Find where the given text appears and provide that cell's center as [X, Y] coordinate. 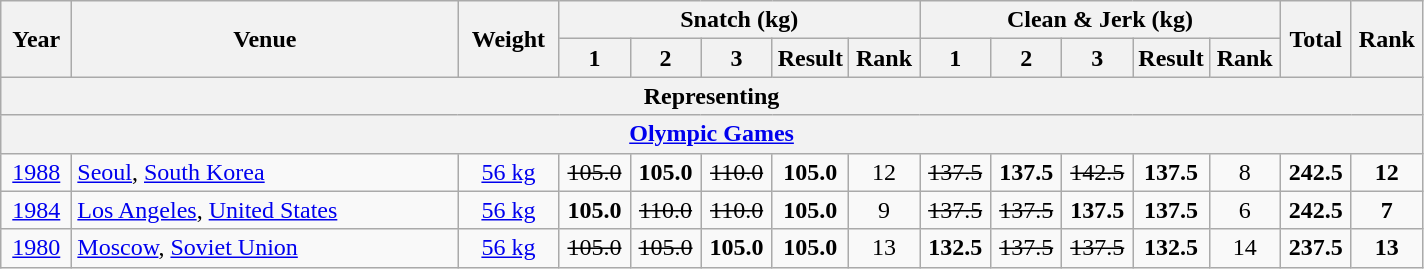
Moscow, Soviet Union [265, 248]
Venue [265, 39]
Seoul, South Korea [265, 172]
Los Angeles, United States [265, 210]
Olympic Games [712, 134]
Weight [508, 39]
6 [1244, 210]
142.5 [1098, 172]
Representing [712, 96]
8 [1244, 172]
Total [1316, 39]
9 [884, 210]
1980 [36, 248]
1984 [36, 210]
14 [1244, 248]
237.5 [1316, 248]
Clean & Jerk (kg) [1100, 20]
Year [36, 39]
Snatch (kg) [740, 20]
1988 [36, 172]
7 [1386, 210]
